Pinpoint the cell where the given text exists, returning its [X, Y] midpoint coordinate. 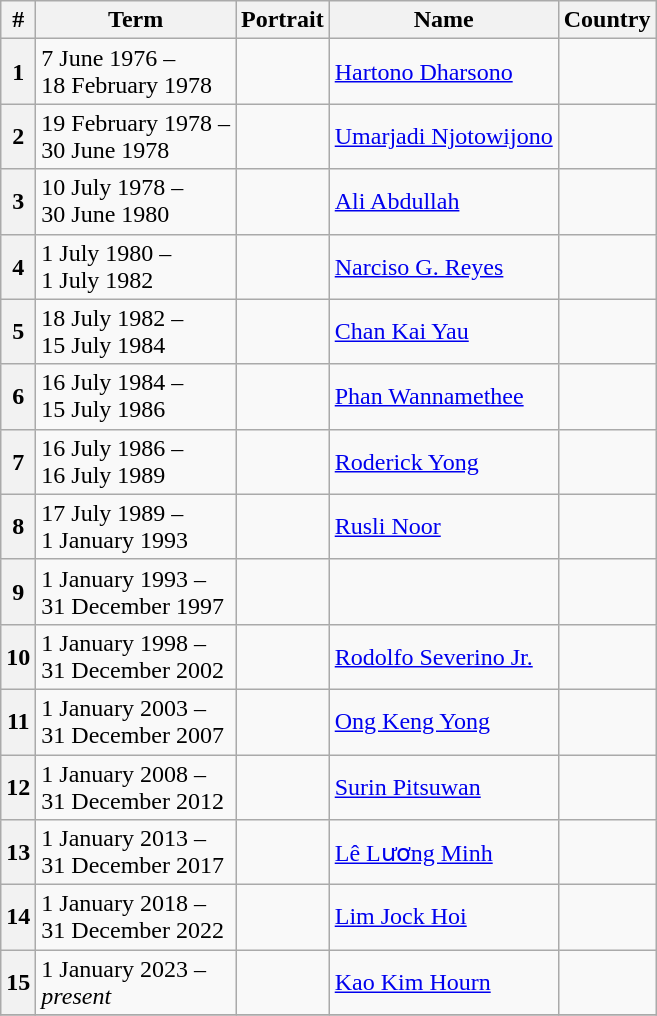
Portrait [283, 20]
9 [18, 592]
Kao Kim Hourn [444, 982]
Name [444, 20]
10 [18, 656]
Term [136, 20]
6 [18, 396]
Chan Kai Yau [444, 332]
16 July 1986 –16 July 1989 [136, 462]
Umarjadi Njotowijono [444, 136]
12 [18, 786]
11 [18, 722]
1 January 2023 –present [136, 982]
17 July 1989 –1 January 1993 [136, 526]
19 February 1978 –30 June 1978 [136, 136]
1 [18, 72]
14 [18, 918]
1 July 1980 –1 July 1982 [136, 266]
Lim Jock Hoi [444, 918]
10 July 1978 –30 June 1980 [136, 202]
1 January 1998 –31 December 2002 [136, 656]
4 [18, 266]
Rodolfo Severino Jr. [444, 656]
Narciso G. Reyes [444, 266]
1 January 2003 –31 December 2007 [136, 722]
2 [18, 136]
Phan Wannamethee [444, 396]
15 [18, 982]
16 July 1984 –15 July 1986 [136, 396]
18 July 1982 –15 July 1984 [136, 332]
# [18, 20]
7 June 1976 –18 February 1978 [136, 72]
Lê Lương Minh [444, 852]
8 [18, 526]
3 [18, 202]
Roderick Yong [444, 462]
1 January 2013 –31 December 2017 [136, 852]
1 January 1993 –31 December 1997 [136, 592]
7 [18, 462]
Ali Abdullah [444, 202]
1 January 2008 –31 December 2012 [136, 786]
Country [607, 20]
Ong Keng Yong [444, 722]
1 January 2018 –31 December 2022 [136, 918]
5 [18, 332]
Surin Pitsuwan [444, 786]
Hartono Dharsono [444, 72]
Rusli Noor [444, 526]
13 [18, 852]
